Identify which cell holds the provided text, then report its [x, y] central coordinate. 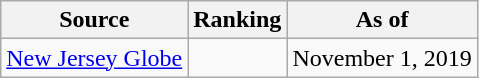
Source [94, 20]
November 1, 2019 [382, 58]
As of [382, 20]
New Jersey Globe [94, 58]
Ranking [238, 20]
